Capture the cell that displays the provided text and extract its (X, Y) central coordinate. 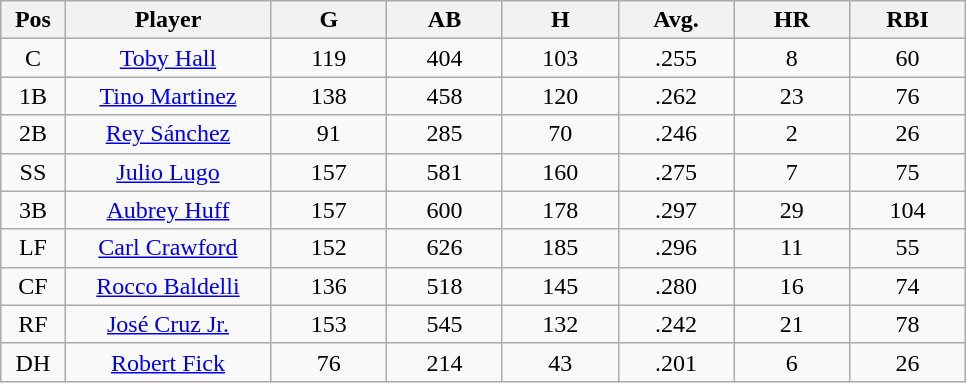
2B (33, 134)
581 (445, 172)
Aubrey Huff (168, 210)
8 (792, 58)
AB (445, 20)
1B (33, 96)
.280 (676, 286)
RF (33, 324)
.201 (676, 362)
Carl Crawford (168, 248)
458 (445, 96)
11 (792, 248)
626 (445, 248)
29 (792, 210)
Avg. (676, 20)
136 (329, 286)
214 (445, 362)
.242 (676, 324)
21 (792, 324)
RBI (908, 20)
145 (560, 286)
545 (445, 324)
6 (792, 362)
103 (560, 58)
LF (33, 248)
Player (168, 20)
CF (33, 286)
Julio Lugo (168, 172)
Rocco Baldelli (168, 286)
.246 (676, 134)
.297 (676, 210)
43 (560, 362)
Rey Sánchez (168, 134)
75 (908, 172)
H (560, 20)
2 (792, 134)
132 (560, 324)
G (329, 20)
23 (792, 96)
178 (560, 210)
152 (329, 248)
Toby Hall (168, 58)
600 (445, 210)
120 (560, 96)
70 (560, 134)
SS (33, 172)
7 (792, 172)
74 (908, 286)
.262 (676, 96)
160 (560, 172)
60 (908, 58)
119 (329, 58)
.255 (676, 58)
16 (792, 286)
3B (33, 210)
HR (792, 20)
518 (445, 286)
91 (329, 134)
78 (908, 324)
.275 (676, 172)
José Cruz Jr. (168, 324)
138 (329, 96)
DH (33, 362)
Robert Fick (168, 362)
55 (908, 248)
Tino Martinez (168, 96)
.296 (676, 248)
153 (329, 324)
104 (908, 210)
285 (445, 134)
404 (445, 58)
C (33, 58)
Pos (33, 20)
185 (560, 248)
